Determine the [x, y] coordinate at the center of the cell enclosing the given text.  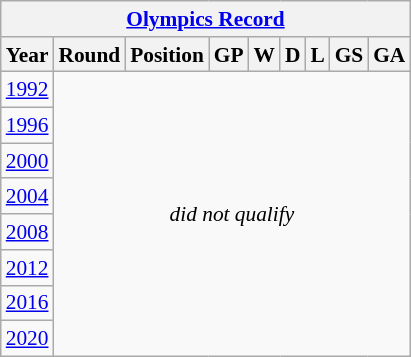
did not qualify [232, 214]
Year [28, 55]
2004 [28, 197]
GP [229, 55]
2008 [28, 232]
Olympics Record [206, 19]
Round [89, 55]
L [317, 55]
2012 [28, 268]
W [264, 55]
2020 [28, 339]
1996 [28, 126]
D [292, 55]
GS [350, 55]
2000 [28, 161]
GA [389, 55]
1992 [28, 90]
2016 [28, 303]
Position [167, 55]
